Return (x, y) of the center of cell containing provided text 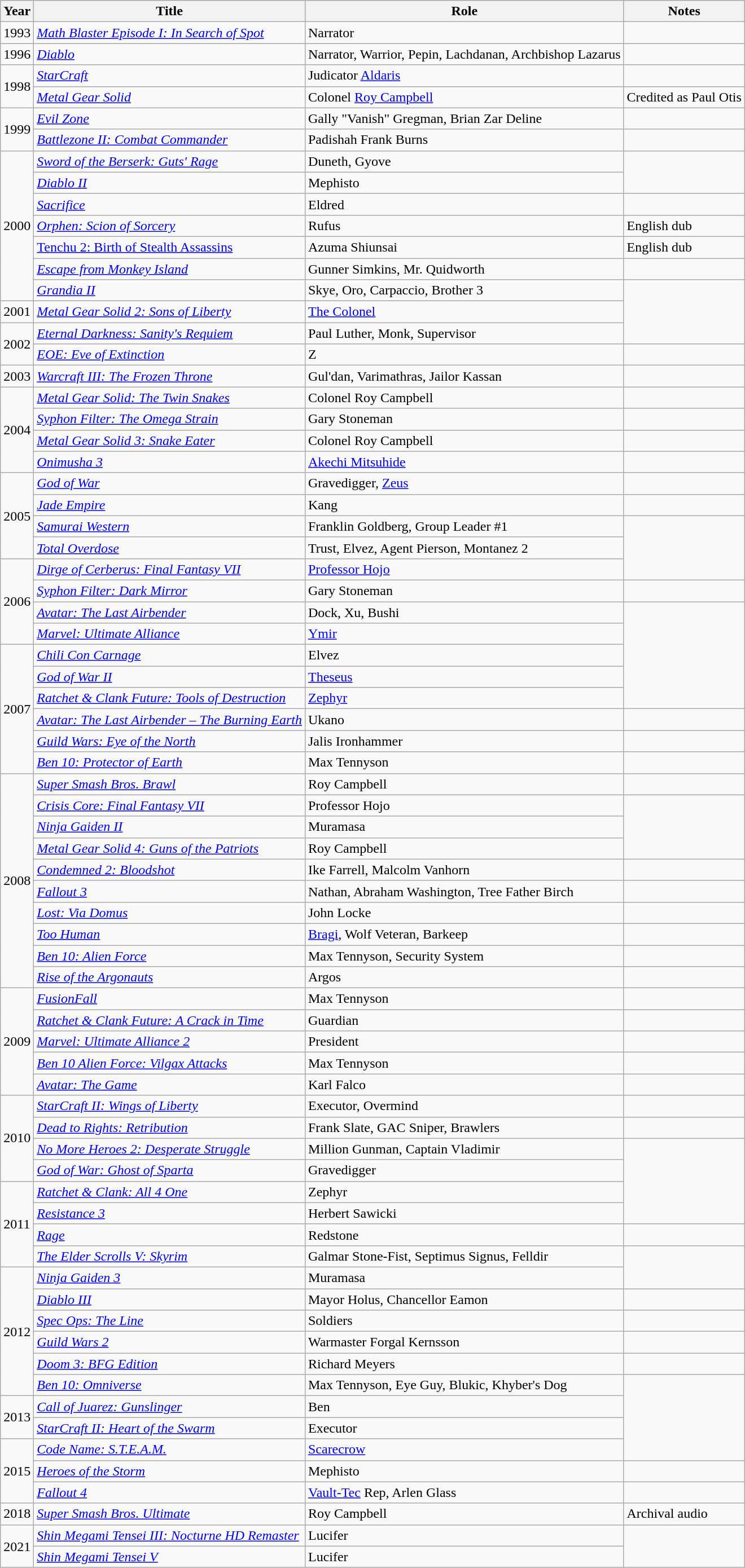
Dirge of Cerberus: Final Fantasy VII (169, 569)
Syphon Filter: The Omega Strain (169, 419)
Tenchu 2: Birth of Stealth Assassins (169, 247)
2010 (17, 1138)
StarCraft II: Wings of Liberty (169, 1106)
Nathan, Abraham Washington, Tree Father Birch (464, 891)
Galmar Stone-Fist, Septimus Signus, Felldir (464, 1256)
2006 (17, 601)
The Elder Scrolls V: Skyrim (169, 1256)
Executor (464, 1428)
Evil Zone (169, 118)
Vault-Tec Rep, Arlen Glass (464, 1492)
2005 (17, 516)
Marvel: Ultimate Alliance 2 (169, 1042)
Metal Gear Solid (169, 97)
Scarecrow (464, 1450)
Elvez (464, 655)
Super Smash Bros. Ultimate (169, 1514)
Orphen: Scion of Sorcery (169, 226)
Ukano (464, 720)
Fallout 3 (169, 891)
2008 (17, 881)
Trust, Elvez, Agent Pierson, Montanez 2 (464, 548)
Soldiers (464, 1321)
2011 (17, 1224)
Shin Megami Tensei V (169, 1557)
2018 (17, 1514)
Super Smash Bros. Brawl (169, 784)
President (464, 1042)
1993 (17, 33)
Rise of the Argonauts (169, 977)
Franklin Goldberg, Group Leader #1 (464, 526)
Spec Ops: The Line (169, 1321)
Too Human (169, 934)
Avatar: The Game (169, 1085)
Rage (169, 1235)
1999 (17, 129)
Year (17, 11)
Escape from Monkey Island (169, 269)
Diablo III (169, 1299)
Herbert Sawicki (464, 1213)
Ben 10: Protector of Earth (169, 763)
Gul'dan, Varimathras, Jailor Kassan (464, 376)
Metal Gear Solid 3: Snake Eater (169, 441)
Frank Slate, GAC Sniper, Brawlers (464, 1127)
Mayor Holus, Chancellor Eamon (464, 1299)
God of War: Ghost of Sparta (169, 1170)
Doom 3: BFG Edition (169, 1364)
Ben 10: Omniverse (169, 1385)
Call of Juarez: Gunslinger (169, 1407)
Skye, Oro, Carpaccio, Brother 3 (464, 290)
2013 (17, 1417)
2002 (17, 344)
Eternal Darkness: Sanity's Requiem (169, 333)
Total Overdose (169, 548)
Executor, Overmind (464, 1106)
2000 (17, 226)
Archival audio (684, 1514)
Onimusha 3 (169, 462)
Ben 10 Alien Force: Vilgax Attacks (169, 1063)
Richard Meyers (464, 1364)
Bragi, Wolf Veteran, Barkeep (464, 934)
Resistance 3 (169, 1213)
Avatar: The Last Airbender (169, 612)
2015 (17, 1471)
Paul Luther, Monk, Supervisor (464, 333)
Grandia II (169, 290)
1996 (17, 54)
Rufus (464, 226)
Role (464, 11)
2004 (17, 430)
Ninja Gaiden 3 (169, 1278)
Z (464, 355)
Samurai Western (169, 526)
Condemned 2: Bloodshot (169, 870)
Ymir (464, 634)
Marvel: Ultimate Alliance (169, 634)
2012 (17, 1331)
Crisis Core: Final Fantasy VII (169, 805)
Redstone (464, 1235)
Lost: Via Domus (169, 913)
Math Blaster Episode I: In Search of Spot (169, 33)
Ratchet & Clank Future: Tools of Destruction (169, 698)
Azuma Shiunsai (464, 247)
2001 (17, 312)
Akechi Mitsuhide (464, 462)
Gravedigger, Zeus (464, 483)
Guild Wars: Eye of the North (169, 741)
Chili Con Carnage (169, 655)
Dock, Xu, Bushi (464, 612)
2003 (17, 376)
God of War II (169, 677)
Gravedigger (464, 1170)
Sacrifice (169, 204)
Jade Empire (169, 505)
Metal Gear Solid 2: Sons of Liberty (169, 312)
Notes (684, 11)
Warcraft III: The Frozen Throne (169, 376)
Ninja Gaiden II (169, 827)
Metal Gear Solid 4: Guns of the Patriots (169, 848)
Duneth, Gyove (464, 161)
Heroes of the Storm (169, 1471)
2009 (17, 1042)
Diablo II (169, 183)
FusionFall (169, 999)
Ben 10: Alien Force (169, 956)
StarCraft (169, 76)
Avatar: The Last Airbender – The Burning Earth (169, 720)
Fallout 4 (169, 1492)
Title (169, 11)
God of War (169, 483)
Guardian (464, 1020)
Max Tennyson, Eye Guy, Blukic, Khyber's Dog (464, 1385)
Syphon Filter: Dark Mirror (169, 591)
Argos (464, 977)
Warmaster Forgal Kernsson (464, 1342)
Metal Gear Solid: The Twin Snakes (169, 398)
Gally "Vanish" Gregman, Brian Zar Deline (464, 118)
Dead to Rights: Retribution (169, 1127)
Eldred (464, 204)
Theseus (464, 677)
No More Heroes 2: Desperate Struggle (169, 1149)
EOE: Eve of Extinction (169, 355)
Sword of the Berserk: Guts' Rage (169, 161)
2007 (17, 709)
Narrator (464, 33)
Million Gunman, Captain Vladimir (464, 1149)
Gunner Simkins, Mr. Quidworth (464, 269)
Karl Falco (464, 1085)
Ratchet & Clank Future: A Crack in Time (169, 1020)
John Locke (464, 913)
Padishah Frank Burns (464, 140)
StarCraft II: Heart of the Swarm (169, 1428)
Kang (464, 505)
Ben (464, 1407)
Narrator, Warrior, Pepin, Lachdanan, Archbishop Lazarus (464, 54)
Jalis Ironhammer (464, 741)
The Colonel (464, 312)
Code Name: S.T.E.A.M. (169, 1450)
Ike Farrell, Malcolm Vanhorn (464, 870)
2021 (17, 1546)
Shin Megami Tensei III: Nocturne HD Remaster (169, 1535)
Diablo (169, 54)
Battlezone II: Combat Commander (169, 140)
Max Tennyson, Security System (464, 956)
Credited as Paul Otis (684, 97)
1998 (17, 86)
Guild Wars 2 (169, 1342)
Judicator Aldaris (464, 76)
Ratchet & Clank: All 4 One (169, 1192)
